Find where the given text appears and provide that cell's center as [X, Y] coordinate. 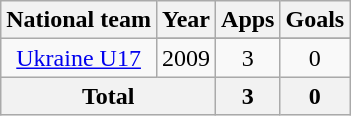
Year [186, 20]
2009 [186, 58]
Goals [315, 20]
National team [79, 20]
Total [108, 96]
Apps [248, 20]
Ukraine U17 [79, 58]
